Determine the [X, Y] coordinate at the center of the cell enclosing the given text.  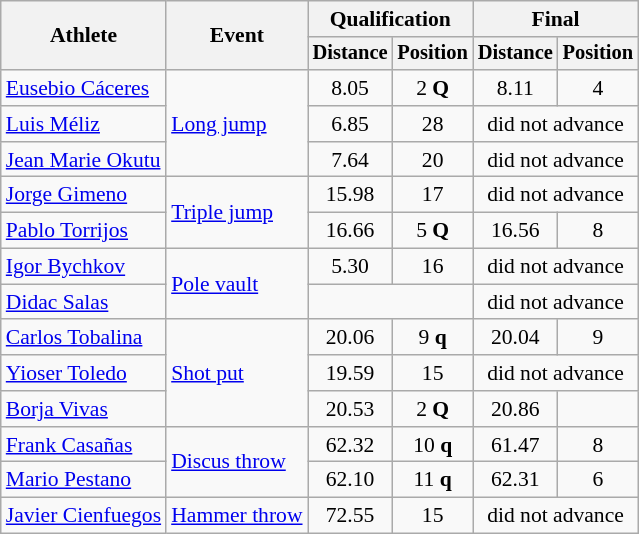
Jean Marie Okutu [84, 160]
61.47 [516, 445]
Pablo Torrijos [84, 231]
Borja Vivas [84, 409]
Triple jump [236, 212]
Eusebio Cáceres [84, 88]
4 [598, 88]
16.66 [350, 231]
9 q [432, 338]
Luis Méliz [84, 124]
20.53 [350, 409]
62.31 [516, 480]
15.98 [350, 195]
28 [432, 124]
20.86 [516, 409]
10 q [432, 445]
16 [432, 267]
Event [236, 36]
9 [598, 338]
20.04 [516, 338]
Hammer throw [236, 516]
Frank Casañas [84, 445]
Yioser Toledo [84, 373]
Igor Bychkov [84, 267]
Shot put [236, 374]
6 [598, 480]
Discus throw [236, 462]
62.32 [350, 445]
Didac Salas [84, 302]
20.06 [350, 338]
11 q [432, 480]
Carlos Tobalina [84, 338]
20 [432, 160]
Final [556, 19]
Qualification [390, 19]
8.05 [350, 88]
6.85 [350, 124]
7.64 [350, 160]
Athlete [84, 36]
17 [432, 195]
72.55 [350, 516]
Long jump [236, 124]
Pole vault [236, 284]
5.30 [350, 267]
Mario Pestano [84, 480]
62.10 [350, 480]
Javier Cienfuegos [84, 516]
Jorge Gimeno [84, 195]
16.56 [516, 231]
5 Q [432, 231]
19.59 [350, 373]
8.11 [516, 88]
